Search for the cell housing the specified text and yield its (X, Y) center coordinate. 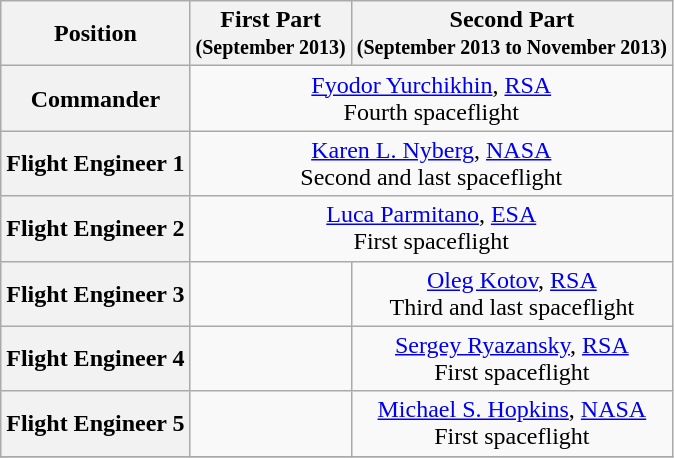
Flight Engineer 4 (96, 358)
Flight Engineer 1 (96, 164)
Karen L. Nyberg, NASASecond and last spaceflight (431, 164)
Sergey Ryazansky, RSAFirst spaceflight (512, 358)
Fyodor Yurchikhin, RSAFourth spaceflight (431, 98)
Commander (96, 98)
Luca Parmitano, ESAFirst spaceflight (431, 228)
Second Part(September 2013 to November 2013) (512, 34)
Michael S. Hopkins, NASAFirst spaceflight (512, 424)
Oleg Kotov, RSAThird and last spaceflight (512, 294)
Position (96, 34)
Flight Engineer 2 (96, 228)
Flight Engineer 5 (96, 424)
First Part(September 2013) (270, 34)
Flight Engineer 3 (96, 294)
